Return (X, Y) of the center of cell containing provided text 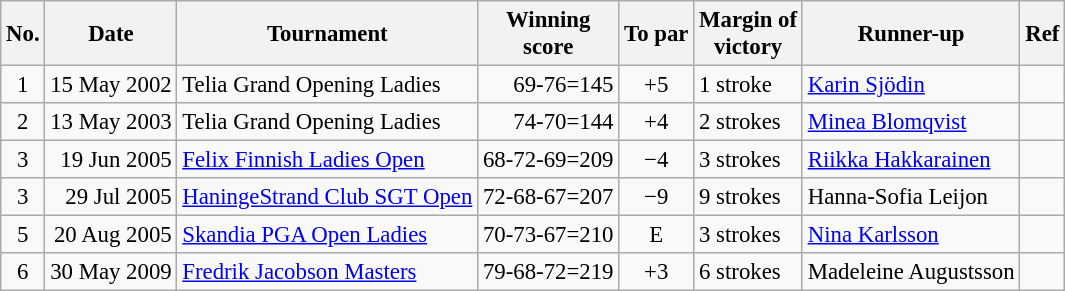
Karin Sjödin (911, 85)
Skandia PGA Open Ladies (328, 235)
1 stroke (748, 85)
+5 (656, 85)
Ref (1042, 34)
Winningscore (548, 34)
1 (23, 85)
5 (23, 235)
Nina Karlsson (911, 235)
2 (23, 122)
15 May 2002 (111, 85)
70-73-67=210 (548, 235)
Margin ofvictory (748, 34)
Tournament (328, 34)
68-72-69=209 (548, 160)
No. (23, 34)
To par (656, 34)
2 strokes (748, 122)
−4 (656, 160)
20 Aug 2005 (111, 235)
Riikka Hakkarainen (911, 160)
Runner-up (911, 34)
E (656, 235)
19 Jun 2005 (111, 160)
HaningeStrand Club SGT Open (328, 197)
Hanna-Sofia Leijon (911, 197)
13 May 2003 (111, 122)
69-76=145 (548, 85)
9 strokes (748, 197)
+4 (656, 122)
Felix Finnish Ladies Open (328, 160)
Minea Blomqvist (911, 122)
−9 (656, 197)
Date (111, 34)
72-68-67=207 (548, 197)
29 Jul 2005 (111, 197)
74-70=144 (548, 122)
